Search for the cell housing the specified text and yield its (X, Y) center coordinate. 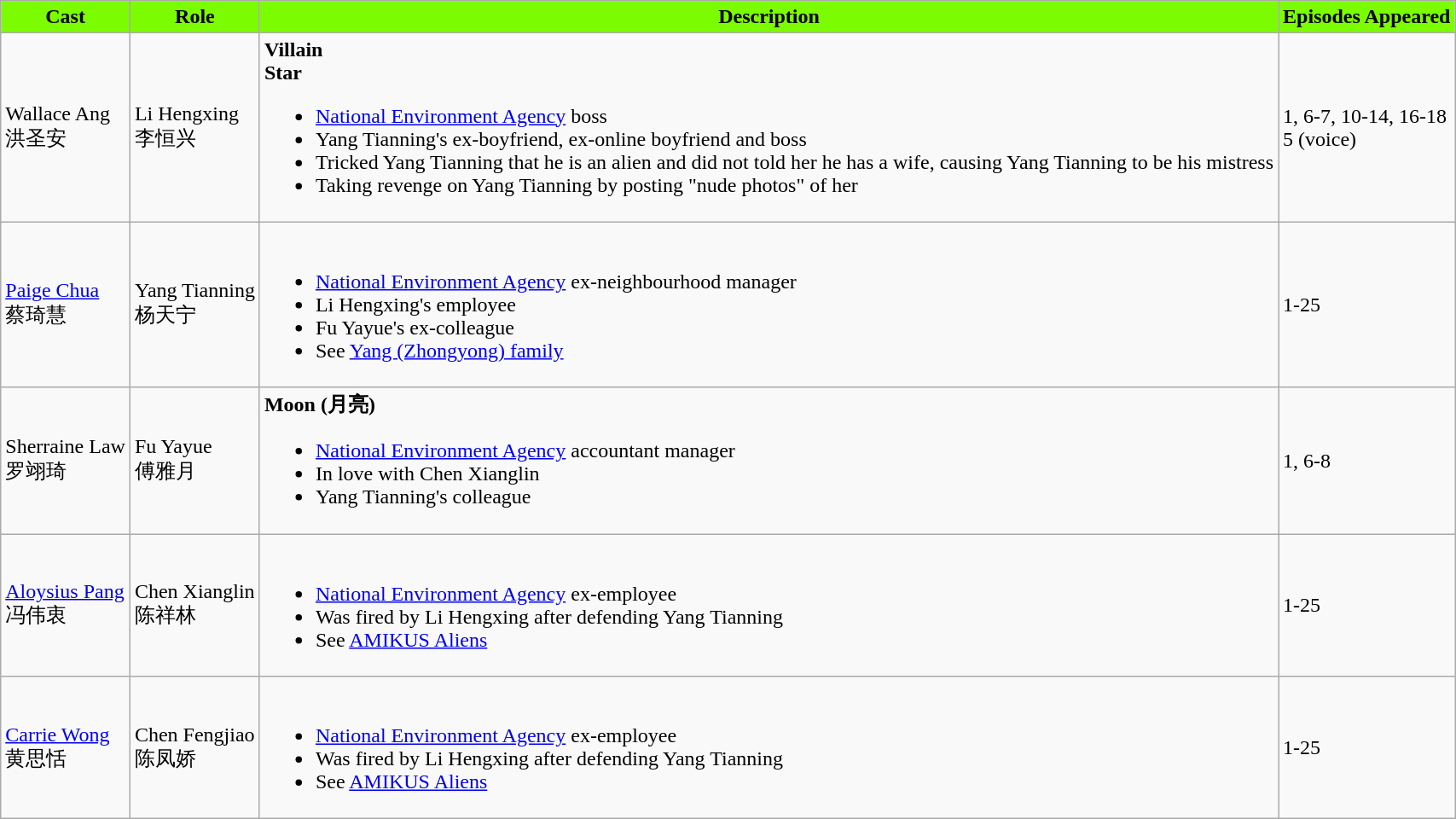
1, 6-8 (1366, 461)
Paige Chua 蔡琦慧 (66, 305)
Moon (月亮)National Environment Agency accountant managerIn love with Chen XianglinYang Tianning's colleague (769, 461)
Wallace Ang 洪圣安 (66, 128)
Description (769, 17)
Aloysius Pang 冯伟衷 (66, 606)
Episodes Appeared (1366, 17)
Carrie Wong 黄思恬 (66, 747)
Yang Tianning 杨天宁 (194, 305)
Chen Fengjiao 陈凤娇 (194, 747)
Cast (66, 17)
Li Hengxing 李恒兴 (194, 128)
Fu Yayue 傅雅月 (194, 461)
Chen Xianglin 陈祥林 (194, 606)
1, 6-7, 10-14, 16-18 5 (voice) (1366, 128)
Sherraine Law 罗翊琦 (66, 461)
National Environment Agency ex-neighbourhood managerLi Hengxing's employeeFu Yayue's ex-colleagueSee Yang (Zhongyong) family (769, 305)
Role (194, 17)
